Detect which cell encompasses the target text, then output its (X, Y) center coordinate. 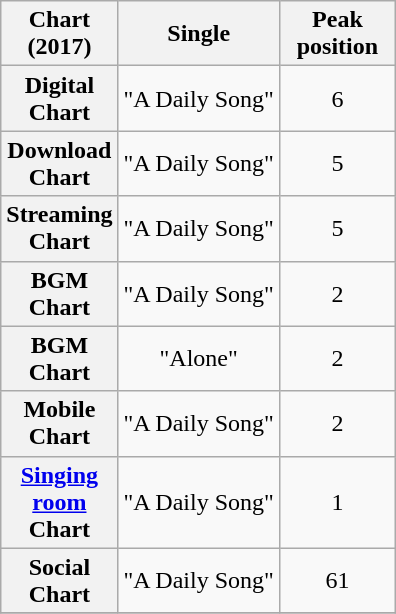
Social Chart (60, 580)
1 (337, 502)
61 (337, 580)
Digital Chart (60, 98)
6 (337, 98)
Chart (2017) (60, 34)
Mobile Chart (60, 424)
Download Chart (60, 164)
Single (198, 34)
Singing room Chart (60, 502)
"Alone" (198, 358)
Peakposition (337, 34)
Streaming Chart (60, 228)
